Provide the (X, Y) coordinate of the cell's center where the given text is located.  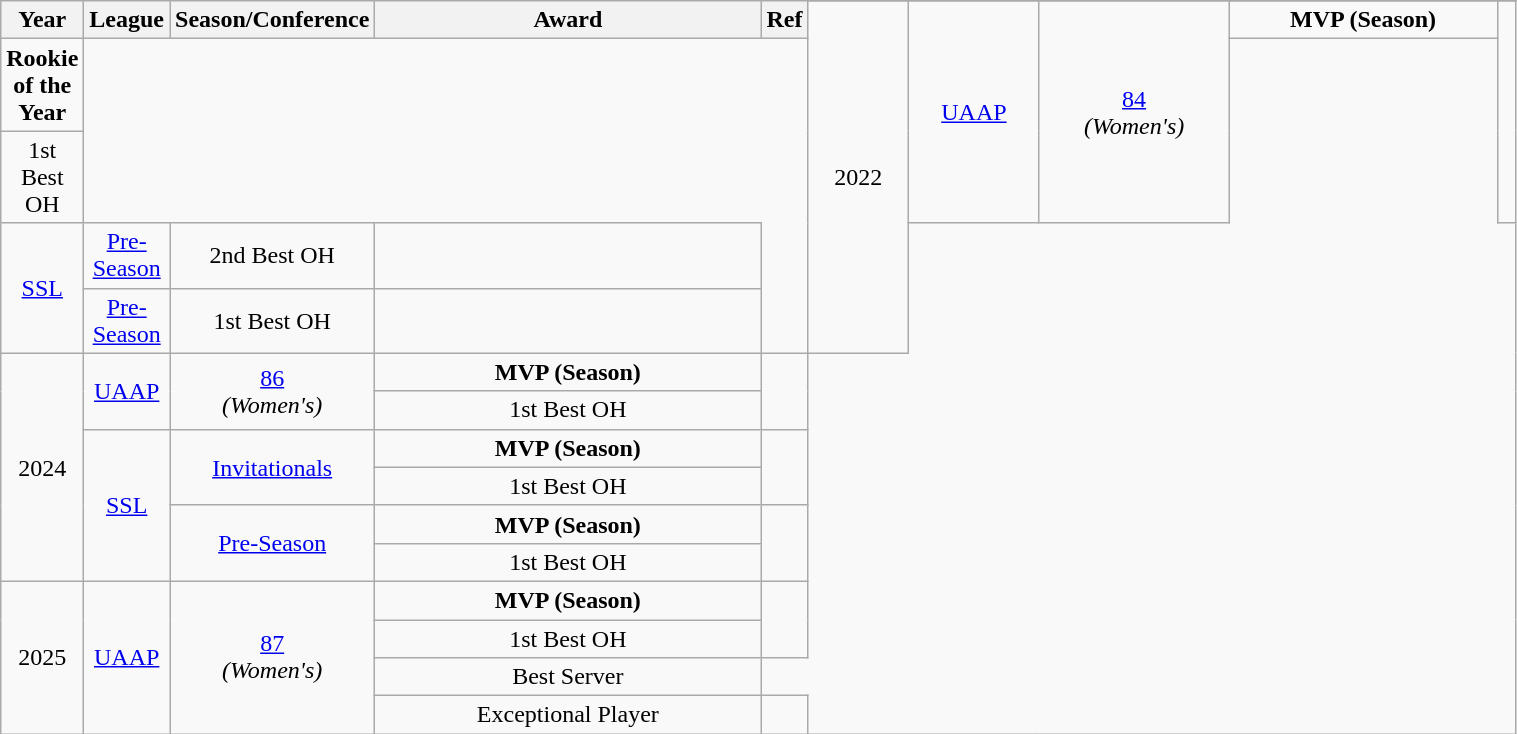
2022 (858, 177)
84(Women's) (1134, 112)
2025 (42, 657)
87(Women's) (272, 657)
Rookie of the Year (42, 85)
Best Server (568, 677)
2nd Best OH (272, 256)
2024 (42, 467)
Invitationals (272, 467)
Ref (784, 20)
86(Women's) (272, 391)
Season/Conference (272, 20)
League (127, 20)
Year (42, 20)
Exceptional Player (568, 715)
Award (568, 20)
